From the cell containing the given text, extract its center point as [x, y] coordinate. 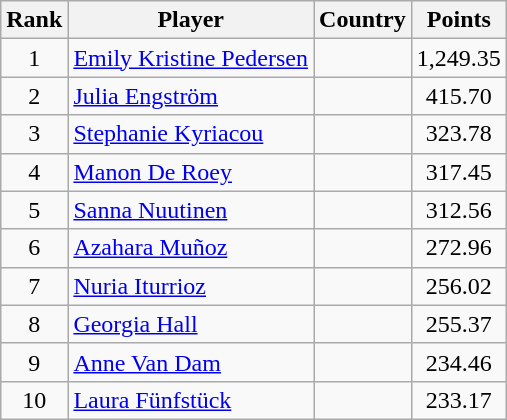
10 [34, 400]
Player [191, 20]
8 [34, 324]
5 [34, 210]
255.37 [458, 324]
256.02 [458, 286]
Anne Van Dam [191, 362]
272.96 [458, 248]
Emily Kristine Pedersen [191, 58]
234.46 [458, 362]
Laura Fünfstück [191, 400]
1,249.35 [458, 58]
6 [34, 248]
233.17 [458, 400]
Julia Engström [191, 96]
Rank [34, 20]
Manon De Roey [191, 172]
Azahara Muñoz [191, 248]
Points [458, 20]
Georgia Hall [191, 324]
323.78 [458, 134]
Nuria Iturrioz [191, 286]
Country [363, 20]
415.70 [458, 96]
7 [34, 286]
Sanna Nuutinen [191, 210]
Stephanie Kyriacou [191, 134]
1 [34, 58]
2 [34, 96]
312.56 [458, 210]
4 [34, 172]
317.45 [458, 172]
3 [34, 134]
9 [34, 362]
